Find where the given text appears and provide that cell's center as [X, Y] coordinate. 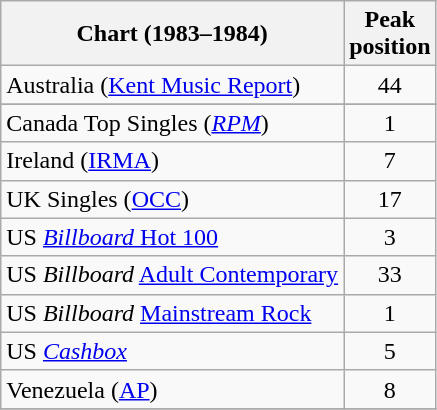
8 [390, 389]
US Billboard Hot 100 [172, 237]
Canada Top Singles (RPM) [172, 123]
Peakposition [390, 34]
5 [390, 351]
Ireland (IRMA) [172, 161]
Australia (Kent Music Report) [172, 85]
17 [390, 199]
UK Singles (OCC) [172, 199]
7 [390, 161]
Venezuela (AP) [172, 389]
US Billboard Adult Contemporary [172, 275]
44 [390, 85]
US Cashbox [172, 351]
US Billboard Mainstream Rock [172, 313]
33 [390, 275]
3 [390, 237]
Chart (1983–1984) [172, 34]
